Capture the cell that displays the provided text and extract its [X, Y] central coordinate. 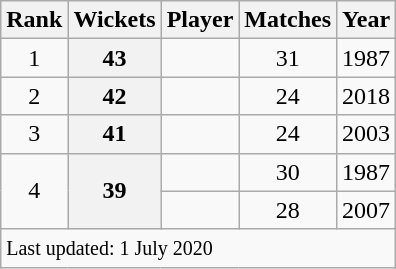
2 [34, 96]
2003 [366, 134]
Wickets [114, 20]
4 [34, 191]
42 [114, 96]
28 [288, 210]
Rank [34, 20]
Year [366, 20]
2007 [366, 210]
1 [34, 58]
39 [114, 191]
Last updated: 1 July 2020 [198, 248]
30 [288, 172]
41 [114, 134]
43 [114, 58]
Matches [288, 20]
2018 [366, 96]
Player [200, 20]
31 [288, 58]
3 [34, 134]
